Output the (x, y) coordinate of the center of the cell containing the given text.  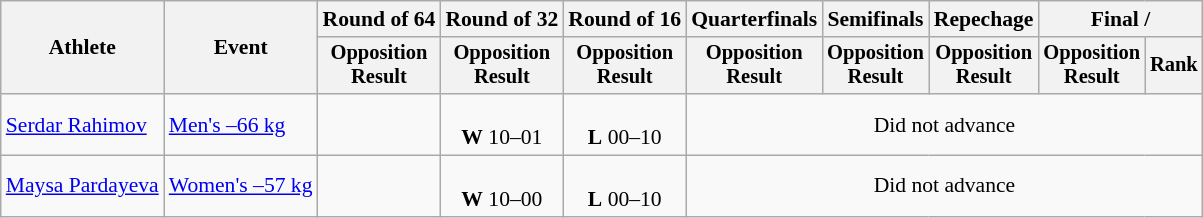
Women's –57 kg (241, 186)
Serdar Rahimov (82, 124)
Round of 16 (624, 19)
Final / (1120, 19)
Quarterfinals (754, 19)
Repechage (984, 19)
W 10–00 (502, 186)
Semifinals (876, 19)
Rank (1174, 66)
W 10–01 (502, 124)
Athlete (82, 48)
Round of 64 (380, 19)
Men's –66 kg (241, 124)
Maysa Pardayeva (82, 186)
Round of 32 (502, 19)
Event (241, 48)
